Output the (X, Y) coordinate of the center of the cell containing the given text.  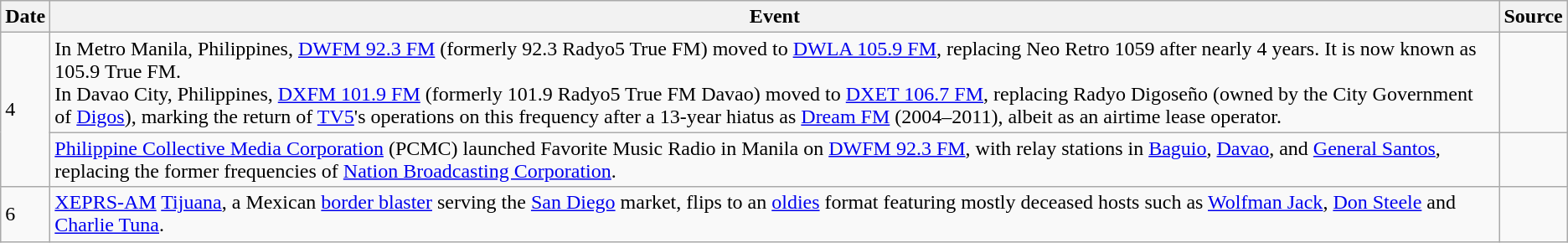
Event (775, 17)
4 (25, 110)
Source (1533, 17)
Date (25, 17)
6 (25, 215)
